Locate the cell with the specified text and output its [X, Y] center coordinate. 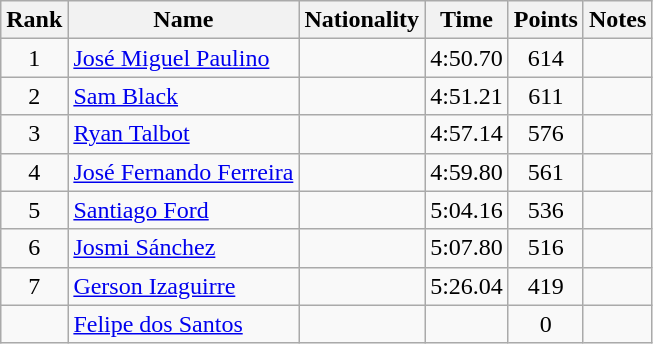
5:04.16 [467, 210]
Notes [617, 20]
Name [184, 20]
Time [467, 20]
611 [546, 96]
5:07.80 [467, 248]
516 [546, 248]
419 [546, 286]
536 [546, 210]
Santiago Ford [184, 210]
6 [34, 248]
2 [34, 96]
4:59.80 [467, 172]
Ryan Talbot [184, 134]
Gerson Izaguirre [184, 286]
Josmi Sánchez [184, 248]
3 [34, 134]
4:57.14 [467, 134]
José Fernando Ferreira [184, 172]
Rank [34, 20]
Points [546, 20]
4 [34, 172]
0 [546, 324]
Sam Black [184, 96]
614 [546, 58]
5:26.04 [467, 286]
José Miguel Paulino [184, 58]
4:50.70 [467, 58]
1 [34, 58]
7 [34, 286]
Nationality [362, 20]
576 [546, 134]
4:51.21 [467, 96]
5 [34, 210]
561 [546, 172]
Felipe dos Santos [184, 324]
